Search for the cell housing the specified text and yield its [x, y] center coordinate. 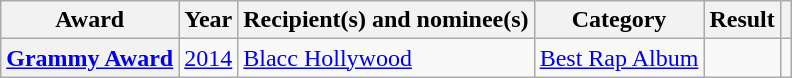
Best Rap Album [619, 58]
Result [742, 20]
Recipient(s) and nominee(s) [386, 20]
Grammy Award [90, 58]
2014 [208, 58]
Year [208, 20]
Category [619, 20]
Blacc Hollywood [386, 58]
Award [90, 20]
